For the text-containing cell, return its midpoint in [x, y] coordinate format. 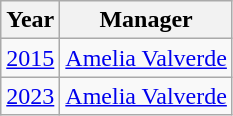
2023 [30, 96]
2015 [30, 58]
Manager [146, 20]
Year [30, 20]
